Locate the cell with the specified text and output its [x, y] center coordinate. 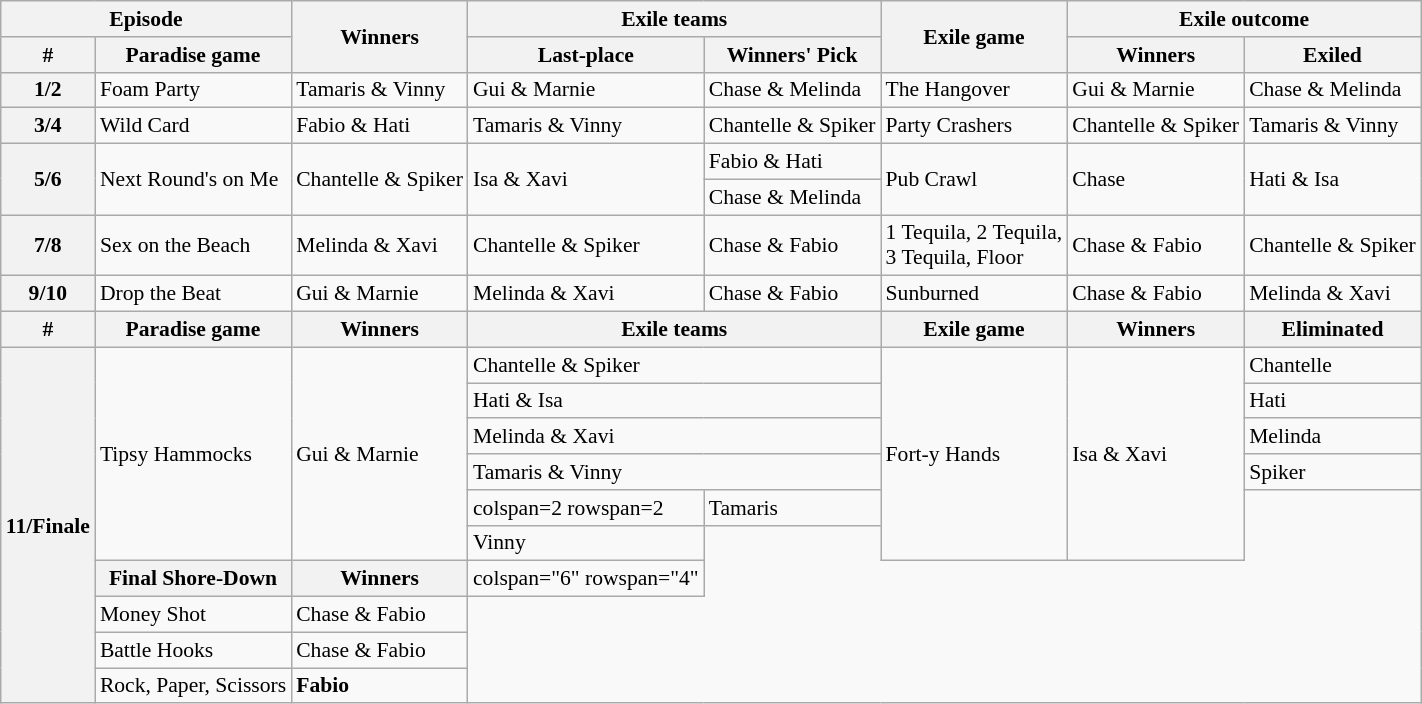
Rock, Paper, Scissors [193, 686]
3/4 [48, 126]
colspan="6" rowspan="4" [586, 579]
Sex on the Beach [193, 246]
Tipsy Hammocks [193, 454]
1 Tequila, 2 Tequila,3 Tequila, Floor [974, 246]
Battle Hooks [193, 650]
Melinda [1332, 437]
9/10 [48, 294]
Spiker [1332, 472]
Party Crashers [974, 126]
Next Round's on Me [193, 180]
Pub Crawl [974, 180]
Sunburned [974, 294]
Hati [1332, 401]
Tamaris [792, 508]
Exile outcome [1244, 19]
Episode [146, 19]
Fabio [380, 686]
Chantelle [1332, 365]
11/Finale [48, 525]
1/2 [48, 90]
Eliminated [1332, 330]
colspan=2 rowspan=2 [586, 508]
Exiled [1332, 55]
Final Shore-Down [193, 579]
Fort-y Hands [974, 454]
7/8 [48, 246]
Wild Card [193, 126]
Money Shot [193, 615]
5/6 [48, 180]
Drop the Beat [193, 294]
Winners' Pick [792, 55]
The Hangover [974, 90]
Vinny [586, 543]
Last-place [586, 55]
Chase [1156, 180]
Foam Party [193, 90]
